Return the (x, y) coordinate for the center point of the cell that contains the specified text.  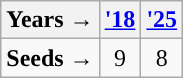
'18 (120, 20)
Seeds → (50, 58)
Years → (50, 20)
9 (120, 58)
8 (162, 58)
'25 (162, 20)
